For the text-containing cell, return its midpoint in (X, Y) coordinate format. 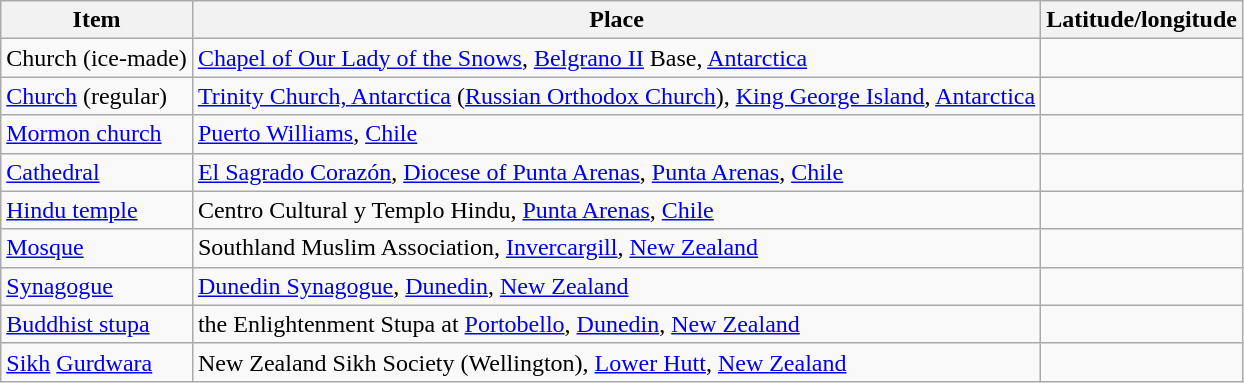
Church (ice-made) (97, 58)
Puerto Williams, Chile (616, 134)
Item (97, 20)
Southland Muslim Association, Invercargill, New Zealand (616, 248)
Latitude/longitude (1142, 20)
New Zealand Sikh Society (Wellington), Lower Hutt, New Zealand (616, 362)
Synagogue (97, 286)
Church (regular) (97, 96)
Dunedin Synagogue, Dunedin, New Zealand (616, 286)
Mosque (97, 248)
the Enlightenment Stupa at Portobello, Dunedin, New Zealand (616, 324)
Place (616, 20)
Trinity Church, Antarctica (Russian Orthodox Church), King George Island, Antarctica (616, 96)
Buddhist stupa (97, 324)
Hindu temple (97, 210)
Mormon church (97, 134)
Chapel of Our Lady of the Snows, Belgrano II Base, Antarctica (616, 58)
Sikh Gurdwara (97, 362)
El Sagrado Corazón, Diocese of Punta Arenas, Punta Arenas, Chile (616, 172)
Centro Cultural y Templo Hindu, Punta Arenas, Chile (616, 210)
Cathedral (97, 172)
